Extract the (x, y) coordinate from the center of the cell holding the provided text.  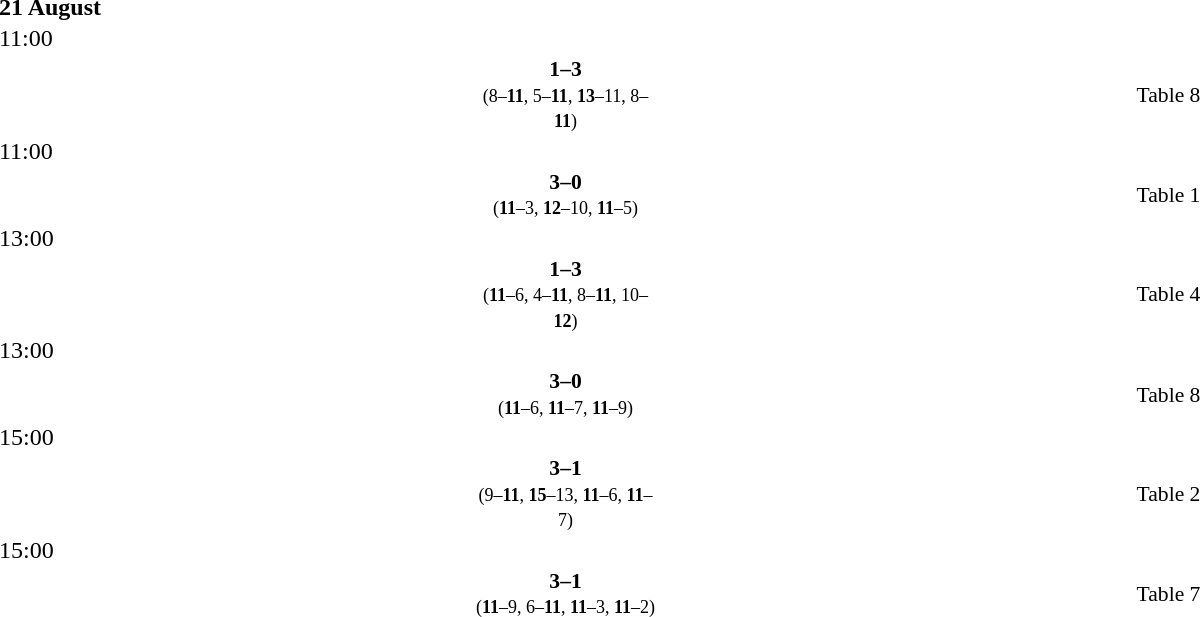
1–3 (11–6, 4–11, 8–11, 10–12) (566, 294)
3–0 (11–3, 12–10, 11–5) (566, 195)
1–3 (8–11, 5–11, 13–11, 8–11) (566, 95)
3–1 (9–11, 15–13, 11–6, 11–7) (566, 494)
3–0 (11–6, 11–7, 11–9) (566, 394)
